Capture the cell that displays the provided text and extract its [x, y] central coordinate. 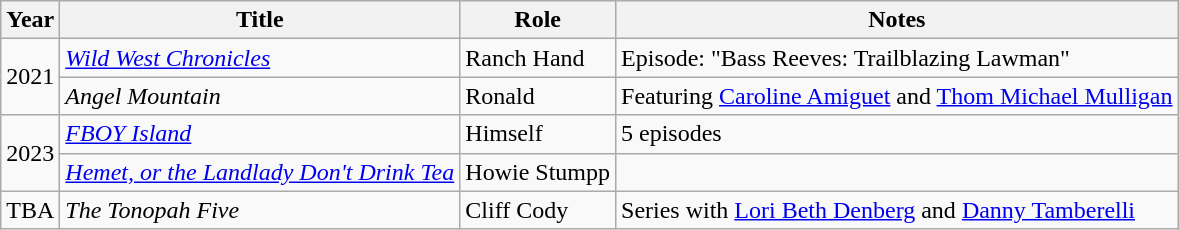
Angel Mountain [260, 96]
FBOY Island [260, 134]
Ronald [538, 96]
2021 [30, 77]
TBA [30, 210]
Ranch Hand [538, 58]
Himself [538, 134]
Hemet, or the Landlady Don't Drink Tea [260, 172]
Wild West Chronicles [260, 58]
Cliff Cody [538, 210]
Featuring Caroline Amiguet and Thom Michael Mulligan [898, 96]
5 episodes [898, 134]
Role [538, 20]
Howie Stumpp [538, 172]
The Tonopah Five [260, 210]
2023 [30, 153]
Episode: "Bass Reeves: Trailblazing Lawman" [898, 58]
Title [260, 20]
Notes [898, 20]
Year [30, 20]
Series with Lori Beth Denberg and Danny Tamberelli [898, 210]
